Locate the cell with the specified text and output its (x, y) center coordinate. 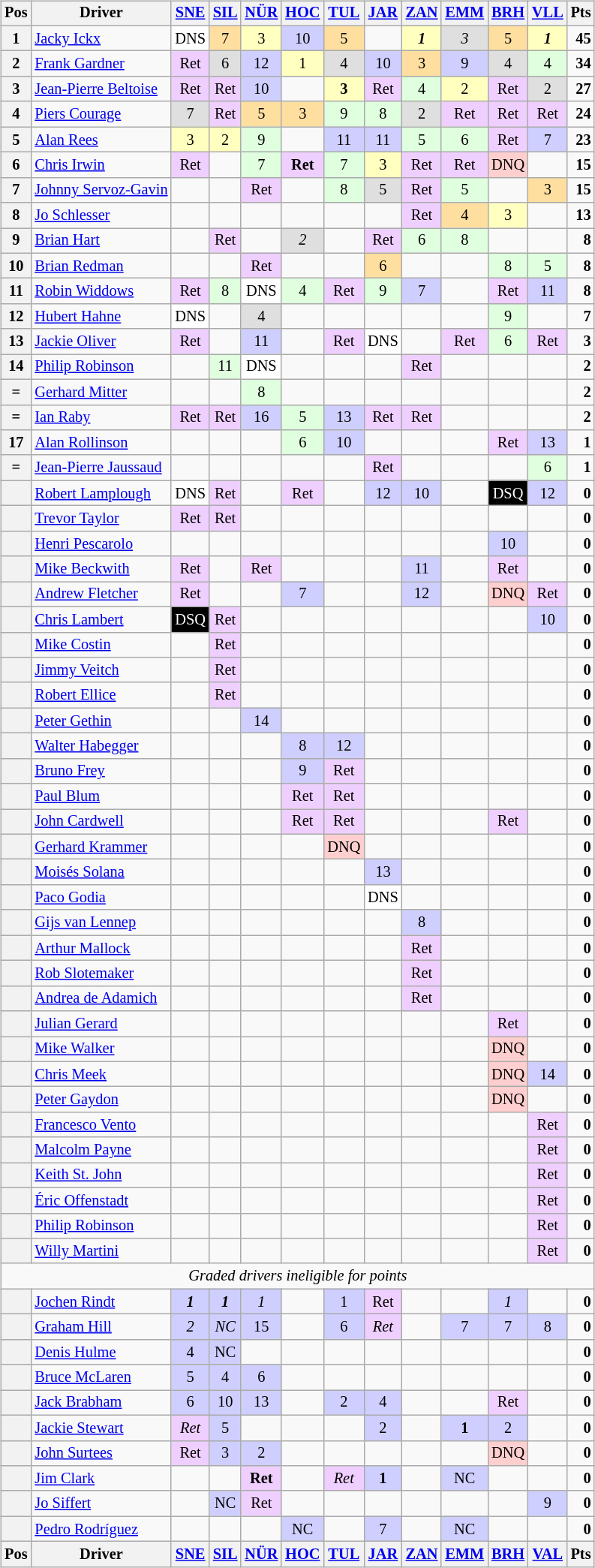
John Surtees (101, 1453)
Walter Habegger (101, 746)
Jacky Ickx (101, 38)
VLL (548, 14)
27 (581, 89)
Trevor Taylor (101, 519)
Ian Raby (101, 417)
Jackie Oliver (101, 342)
Keith St. John (101, 1175)
Andrew Fletcher (101, 594)
John Cardwell (101, 822)
17 (16, 443)
Chris Lambert (101, 619)
Johnny Servoz-Gavin (101, 190)
Rob Slotemaker (101, 974)
Jackie Stewart (101, 1428)
Éric Offenstadt (101, 1200)
Hubert Hahne (101, 317)
Jo Siffert (101, 1503)
Jean-Pierre Beltoise (101, 89)
Robert Ellice (101, 695)
Mike Costin (101, 645)
Peter Gethin (101, 721)
Jack Brabham (101, 1403)
Graded drivers ineligible for points (297, 1276)
Mike Beckwith (101, 569)
Pedro Rodríguez (101, 1529)
Julian Gerard (101, 1024)
Alan Rollinson (101, 443)
Arthur Mallock (101, 948)
Brian Hart (101, 241)
Moisés Solana (101, 872)
Denis Hulme (101, 1352)
Jimmy Veitch (101, 670)
34 (581, 64)
Mike Walker (101, 1049)
Malcolm Payne (101, 1150)
Gijs van Lennep (101, 922)
Gerhard Mitter (101, 392)
23 (581, 140)
16 (261, 417)
45 (581, 38)
Robin Widdows (101, 291)
Alan Rees (101, 140)
Chris Irwin (101, 165)
Robert Lamplough (101, 493)
Bruno Frey (101, 771)
Peter Gaydon (101, 1100)
VAL (548, 1554)
Brian Redman (101, 266)
Frank Gardner (101, 64)
Jo Schlesser (101, 215)
Willy Martini (101, 1251)
Jim Clark (101, 1479)
Francesco Vento (101, 1125)
24 (581, 114)
Jochen Rindt (101, 1302)
Gerhard Krammer (101, 847)
Andrea de Adamich (101, 998)
Paul Blum (101, 796)
Chris Meek (101, 1074)
Henri Pescarolo (101, 543)
Graham Hill (101, 1327)
Paco Godia (101, 898)
Bruce McLaren (101, 1377)
Jean-Pierre Jaussaud (101, 468)
Piers Courage (101, 114)
